Scan for the cell matching the given text and deliver its [X, Y] coordinate at center. 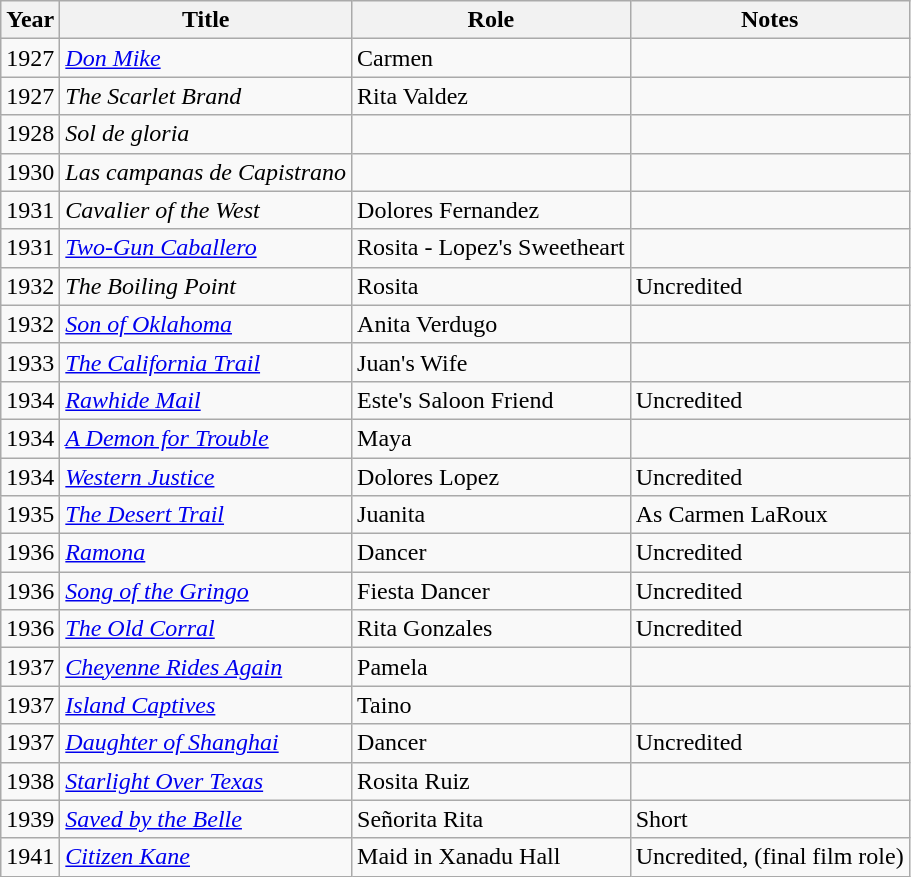
The Boiling Point [206, 286]
Two-Gun Caballero [206, 248]
Notes [770, 20]
Rosita [492, 286]
As Carmen LaRoux [770, 515]
1941 [30, 857]
Juanita [492, 515]
Las campanas de Capistrano [206, 172]
Starlight Over Texas [206, 781]
Maid in Xanadu Hall [492, 857]
The California Trail [206, 362]
Anita Verdugo [492, 324]
Rita Valdez [492, 96]
Juan's Wife [492, 362]
Carmen [492, 58]
Uncredited, (final film role) [770, 857]
Role [492, 20]
Cavalier of the West [206, 210]
Dolores Lopez [492, 477]
Don Mike [206, 58]
Este's Saloon Friend [492, 400]
The Scarlet Brand [206, 96]
Island Captives [206, 705]
Son of Oklahoma [206, 324]
Pamela [492, 667]
Daughter of Shanghai [206, 743]
Fiesta Dancer [492, 591]
Saved by the Belle [206, 819]
The Desert Trail [206, 515]
Citizen Kane [206, 857]
Title [206, 20]
Señorita Rita [492, 819]
1933 [30, 362]
Rosita - Lopez's Sweetheart [492, 248]
Cheyenne Rides Again [206, 667]
1930 [30, 172]
Rawhide Mail [206, 400]
Year [30, 20]
1935 [30, 515]
Maya [492, 438]
Sol de gloria [206, 134]
Short [770, 819]
1928 [30, 134]
1939 [30, 819]
Ramona [206, 553]
Rosita Ruiz [492, 781]
Rita Gonzales [492, 629]
The Old Corral [206, 629]
Song of the Gringo [206, 591]
1938 [30, 781]
Dolores Fernandez [492, 210]
Western Justice [206, 477]
Taino [492, 705]
A Demon for Trouble [206, 438]
